Determine the [X, Y] coordinate at the center of the cell enclosing the given text.  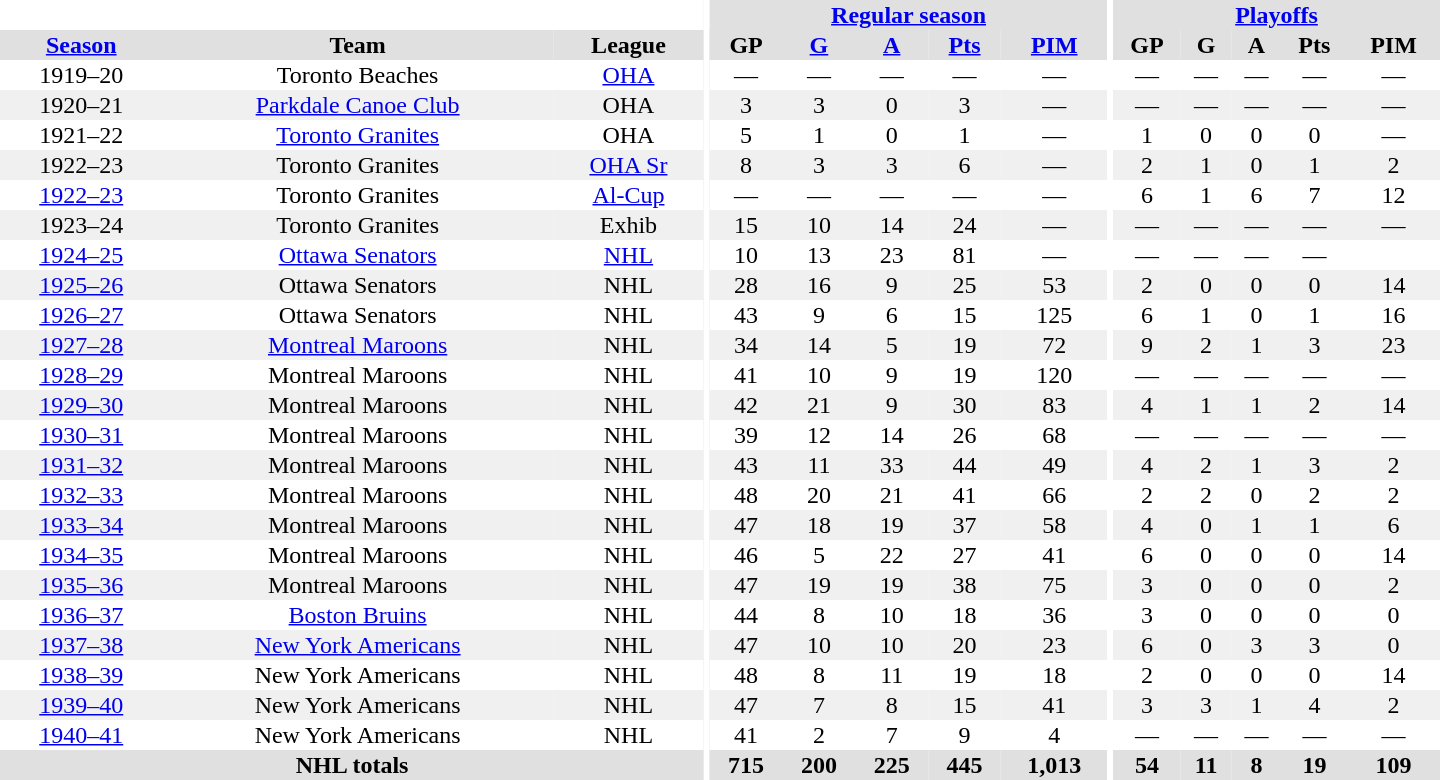
30 [964, 405]
42 [746, 405]
27 [964, 555]
39 [746, 435]
36 [1054, 615]
715 [746, 765]
1926–27 [81, 315]
Regular season [909, 15]
Exhib [628, 225]
Season [81, 45]
49 [1054, 465]
1940–41 [81, 735]
OHA Sr [628, 165]
1937–38 [81, 645]
1932–33 [81, 495]
58 [1054, 525]
46 [746, 555]
225 [892, 765]
1936–37 [81, 615]
13 [820, 255]
Al-Cup [628, 195]
37 [964, 525]
1927–28 [81, 345]
200 [820, 765]
1929–30 [81, 405]
League [628, 45]
NHL totals [352, 765]
109 [1394, 765]
1925–26 [81, 285]
1924–25 [81, 255]
1934–35 [81, 555]
25 [964, 285]
1939–40 [81, 705]
125 [1054, 315]
38 [964, 585]
1,013 [1054, 765]
1935–36 [81, 585]
1920–21 [81, 105]
Boston Bruins [357, 615]
1930–31 [81, 435]
26 [964, 435]
Team [357, 45]
1933–34 [81, 525]
54 [1147, 765]
1923–24 [81, 225]
120 [1054, 375]
72 [1054, 345]
1921–22 [81, 135]
24 [964, 225]
1931–32 [81, 465]
81 [964, 255]
66 [1054, 495]
75 [1054, 585]
53 [1054, 285]
1938–39 [81, 675]
33 [892, 465]
28 [746, 285]
83 [1054, 405]
1928–29 [81, 375]
445 [964, 765]
Playoffs [1276, 15]
34 [746, 345]
1919–20 [81, 75]
22 [892, 555]
68 [1054, 435]
Toronto Beaches [357, 75]
Parkdale Canoe Club [357, 105]
